Pinpoint the cell where the given text exists, returning its [X, Y] midpoint coordinate. 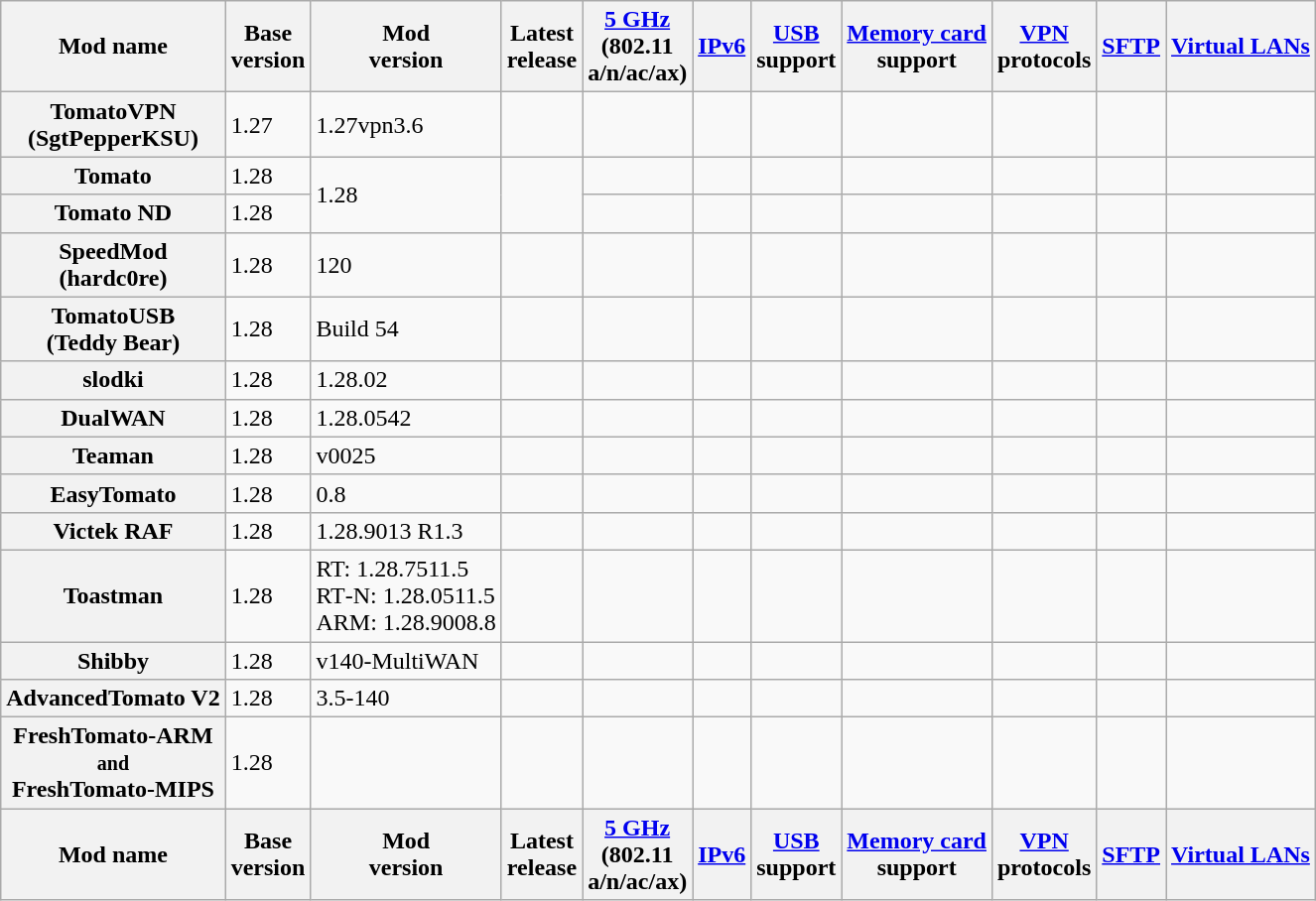
v0025 [406, 455]
0.8 [406, 493]
Victek RAF [113, 531]
SpeedMod(hardc0re) [113, 264]
1.28.02 [406, 380]
1.28.9013 R1.3 [406, 531]
Toastman [113, 595]
1.27 [268, 125]
120 [406, 264]
1.27vpn3.6 [406, 125]
FreshTomato‑ARMandFreshTomato‑MIPS [113, 763]
Tomato ND [113, 213]
slodki [113, 380]
Tomato [113, 176]
Shibby [113, 660]
TomatoVPN(SgtPepperKSU) [113, 125]
3.5-140 [406, 699]
Build 54 [406, 329]
Teaman [113, 455]
AdvancedTomato V2 [113, 699]
TomatoUSB(Teddy Bear) [113, 329]
v140‑MultiWAN [406, 660]
RT: 1.28.7511.5RT‑N: 1.28.0511.5ARM: 1.28.9008.8 [406, 595]
EasyTomato [113, 493]
DualWAN [113, 418]
1.28.0542 [406, 418]
